Search for the cell housing the specified text and yield its (x, y) center coordinate. 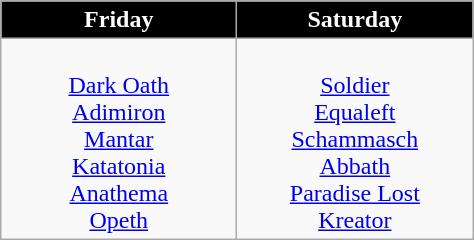
Dark Oath Adimiron Mantar Katatonia Anathema Opeth (119, 139)
Friday (119, 20)
Saturday (355, 20)
Soldier Equaleft Schammasch Abbath Paradise Lost Kreator (355, 139)
